Provide the [x, y] coordinate of the cell's center where the given text is located.  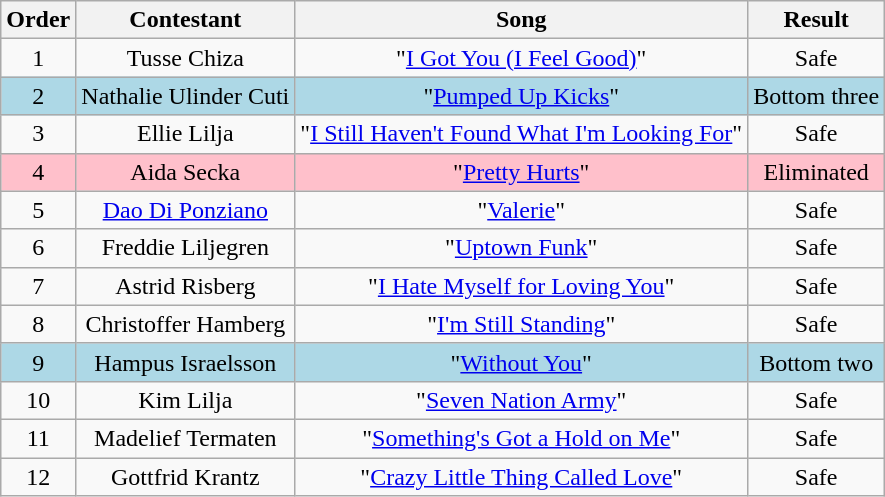
6 [38, 248]
4 [38, 172]
8 [38, 324]
Hampus Israelsson [186, 362]
11 [38, 438]
"Seven Nation Army" [522, 400]
"I Still Haven't Found What I'm Looking For" [522, 134]
Ellie Lilja [186, 134]
Christoffer Hamberg [186, 324]
1 [38, 58]
"Crazy Little Thing Called Love" [522, 477]
Bottom two [816, 362]
10 [38, 400]
12 [38, 477]
Kim Lilja [186, 400]
"Valerie" [522, 210]
Result [816, 20]
"I Got You (I Feel Good)" [522, 58]
5 [38, 210]
Gottfrid Krantz [186, 477]
Nathalie Ulinder Cuti [186, 96]
Order [38, 20]
Astrid Risberg [186, 286]
"Uptown Funk" [522, 248]
Contestant [186, 20]
2 [38, 96]
Dao Di Ponziano [186, 210]
7 [38, 286]
Madelief Termaten [186, 438]
Eliminated [816, 172]
"Without You" [522, 362]
Bottom three [816, 96]
3 [38, 134]
Freddie Liljegren [186, 248]
Song [522, 20]
"Something's Got a Hold on Me" [522, 438]
Aida Secka [186, 172]
"I'm Still Standing" [522, 324]
Tusse Chiza [186, 58]
"Pumped Up Kicks" [522, 96]
"Pretty Hurts" [522, 172]
"I Hate Myself for Loving You" [522, 286]
9 [38, 362]
